Provide the (x, y) coordinate of the cell's center where the given text is located.  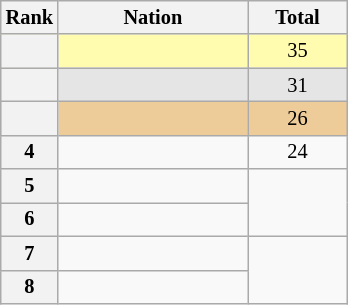
Total (298, 17)
6 (30, 219)
35 (298, 51)
Rank (30, 17)
31 (298, 85)
8 (30, 287)
7 (30, 253)
5 (30, 186)
4 (30, 152)
24 (298, 152)
26 (298, 118)
Nation (153, 17)
